Extract the (X, Y) coordinate from the center of the cell holding the provided text.  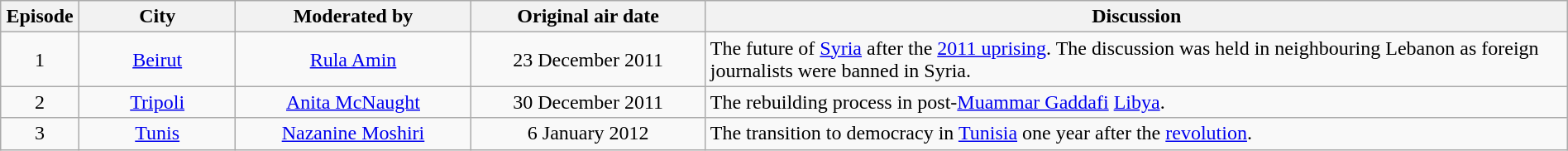
1 (40, 60)
The rebuilding process in post-Muammar Gaddafi Libya. (1136, 102)
2 (40, 102)
23 December 2011 (588, 60)
The transition to democracy in Tunisia one year after the revolution. (1136, 134)
3 (40, 134)
Tunis (157, 134)
Nazanine Moshiri (353, 134)
Tripoli (157, 102)
Rula Amin (353, 60)
City (157, 17)
Original air date (588, 17)
6 January 2012 (588, 134)
The future of Syria after the 2011 uprising. The discussion was held in neighbouring Lebanon as foreign journalists were banned in Syria. (1136, 60)
Discussion (1136, 17)
30 December 2011 (588, 102)
Moderated by (353, 17)
Anita McNaught (353, 102)
Beirut (157, 60)
Episode (40, 17)
